Find where the given text appears and provide that cell's center as [X, Y] coordinate. 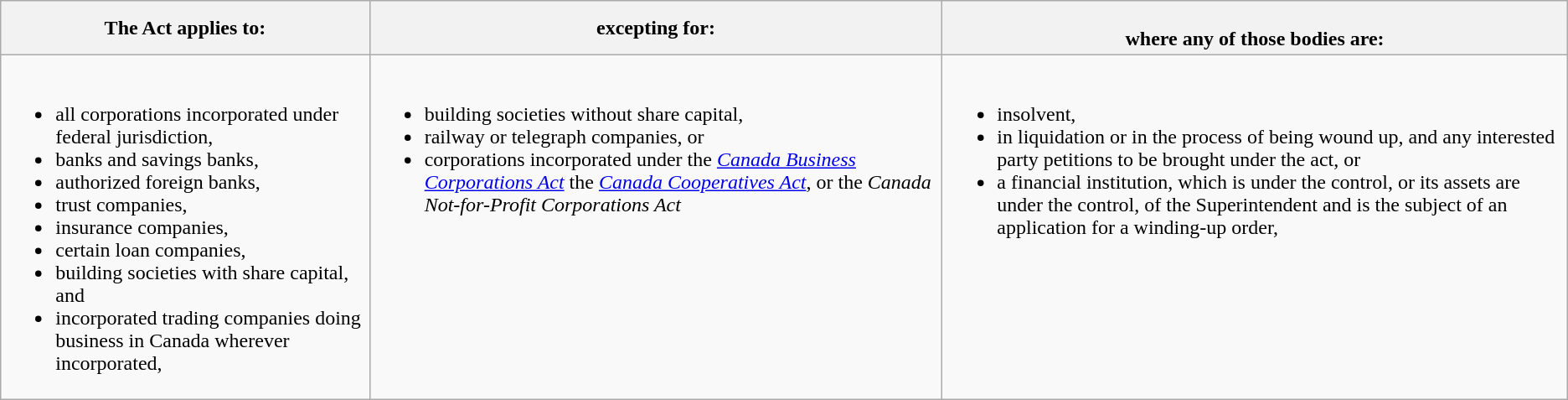
where any of those bodies are: [1255, 29]
The Act applies to: [185, 29]
excepting for: [656, 29]
